Detect which cell encompasses the target text, then output its (X, Y) center coordinate. 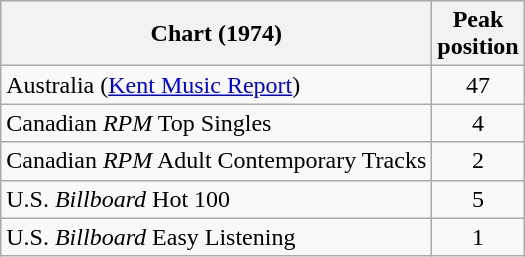
5 (478, 199)
Peakposition (478, 34)
U.S. Billboard Hot 100 (216, 199)
4 (478, 123)
Canadian RPM Adult Contemporary Tracks (216, 161)
47 (478, 85)
1 (478, 237)
Australia (Kent Music Report) (216, 85)
U.S. Billboard Easy Listening (216, 237)
Chart (1974) (216, 34)
2 (478, 161)
Canadian RPM Top Singles (216, 123)
